Identify which cell holds the provided text, then report its [X, Y] central coordinate. 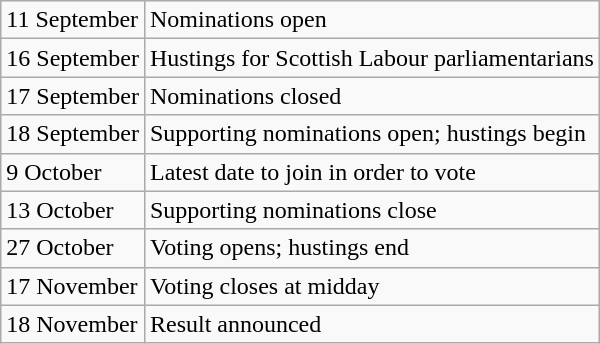
Result announced [372, 324]
18 September [73, 134]
9 October [73, 172]
27 October [73, 248]
Nominations open [372, 20]
Latest date to join in order to vote [372, 172]
11 September [73, 20]
16 September [73, 58]
Nominations closed [372, 96]
Supporting nominations close [372, 210]
Voting closes at midday [372, 286]
17 November [73, 286]
13 October [73, 210]
18 November [73, 324]
Hustings for Scottish Labour parliamentarians [372, 58]
Voting opens; hustings end [372, 248]
Supporting nominations open; hustings begin [372, 134]
17 September [73, 96]
